Output the [X, Y] coordinate of the center of the cell containing the given text.  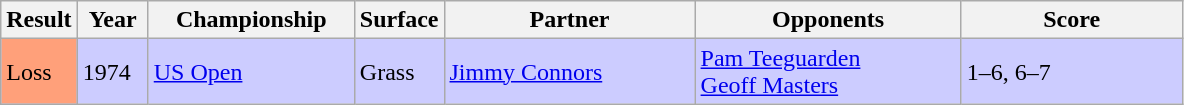
Pam Teeguarden Geoff Masters [828, 72]
1974 [112, 72]
Jimmy Connors [570, 72]
Surface [399, 20]
1–6, 6–7 [1072, 72]
Result [39, 20]
Year [112, 20]
Opponents [828, 20]
Championship [251, 20]
Score [1072, 20]
Partner [570, 20]
US Open [251, 72]
Loss [39, 72]
Grass [399, 72]
